Locate the cell with the specified text and output its (x, y) center coordinate. 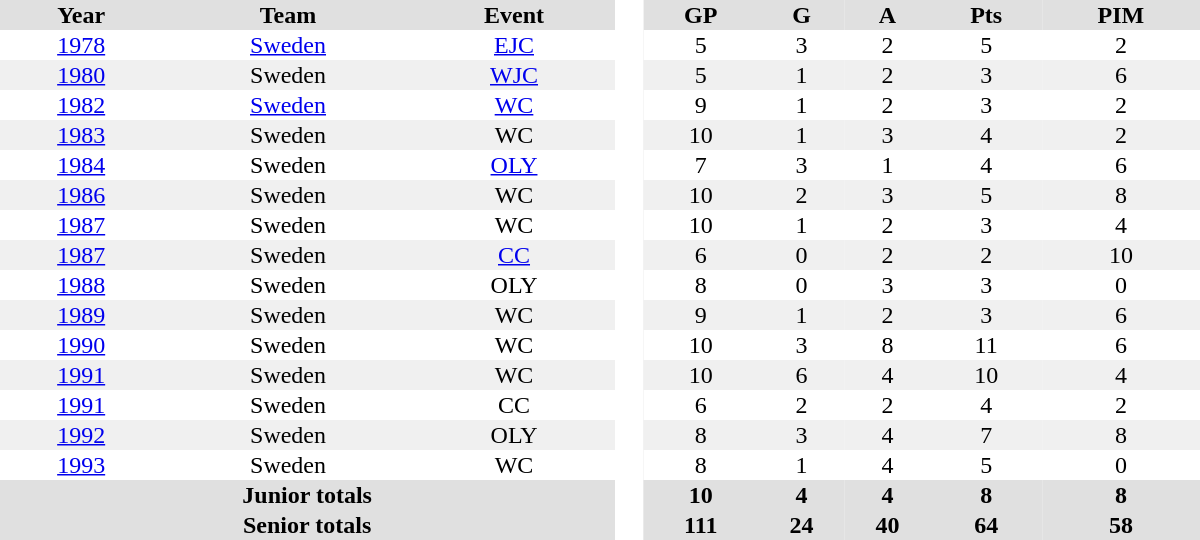
11 (986, 345)
1984 (81, 165)
1990 (81, 345)
64 (986, 525)
1988 (81, 285)
Pts (986, 15)
Event (514, 15)
1986 (81, 195)
1978 (81, 45)
PIM (1121, 15)
58 (1121, 525)
GP (701, 15)
EJC (514, 45)
111 (701, 525)
1989 (81, 315)
WJC (514, 75)
Year (81, 15)
1992 (81, 435)
40 (888, 525)
Senior totals (307, 525)
1993 (81, 465)
G (802, 15)
1982 (81, 105)
Junior totals (307, 495)
1980 (81, 75)
Team (288, 15)
24 (802, 525)
1983 (81, 135)
A (888, 15)
